Detect which cell encompasses the target text, then output its (X, Y) center coordinate. 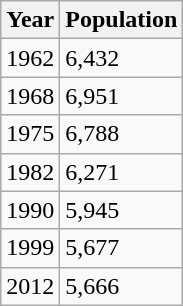
Population (122, 20)
5,677 (122, 248)
1962 (30, 58)
1968 (30, 96)
5,945 (122, 210)
6,788 (122, 134)
6,271 (122, 172)
1999 (30, 248)
6,432 (122, 58)
6,951 (122, 96)
2012 (30, 286)
1982 (30, 172)
1990 (30, 210)
Year (30, 20)
5,666 (122, 286)
1975 (30, 134)
